Determine the (X, Y) coordinate at the center of the cell enclosing the given text.  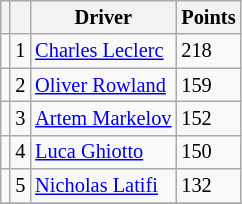
Driver (103, 17)
218 (208, 51)
132 (208, 186)
4 (20, 152)
1 (20, 51)
Charles Leclerc (103, 51)
5 (20, 186)
Luca Ghiotto (103, 152)
159 (208, 85)
Oliver Rowland (103, 85)
Points (208, 17)
152 (208, 118)
2 (20, 85)
Artem Markelov (103, 118)
Nicholas Latifi (103, 186)
3 (20, 118)
150 (208, 152)
